Extract the [X, Y] coordinate from the center of the cell holding the provided text.  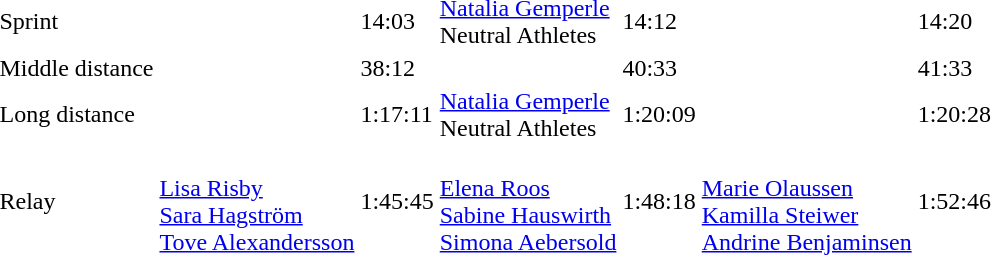
1:20:09 [659, 114]
Natalia GemperleNeutral Athletes [528, 114]
1:17:11 [397, 114]
40:33 [659, 68]
38:12 [397, 68]
